Determine the [x, y] coordinate at the center of the cell enclosing the given text.  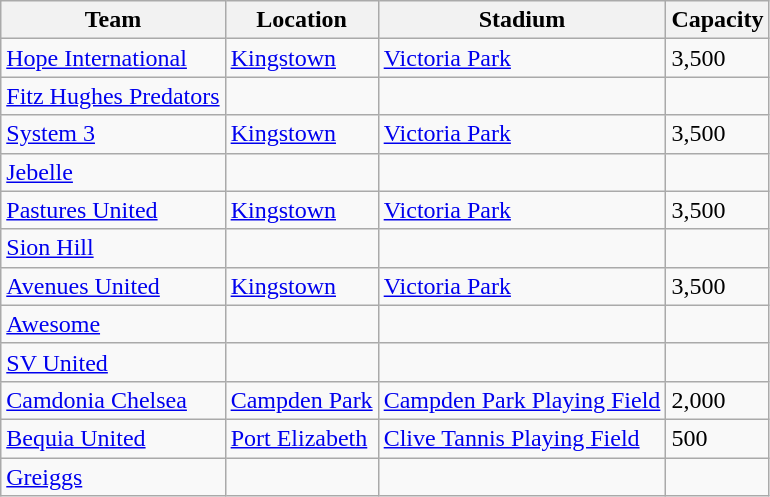
Bequia United [113, 438]
Port Elizabeth [302, 438]
Campden Park [302, 400]
Fitz Hughes Predators [113, 96]
500 [718, 438]
Awesome [113, 324]
System 3 [113, 134]
Camdonia Chelsea [113, 400]
Team [113, 20]
Jebelle [113, 172]
2,000 [718, 400]
Location [302, 20]
Pastures United [113, 210]
Clive Tannis Playing Field [522, 438]
Greiggs [113, 477]
Capacity [718, 20]
Hope International [113, 58]
Campden Park Playing Field [522, 400]
Avenues United [113, 286]
Sion Hill [113, 248]
Stadium [522, 20]
SV United [113, 362]
